For the text-containing cell, return its midpoint in (X, Y) coordinate format. 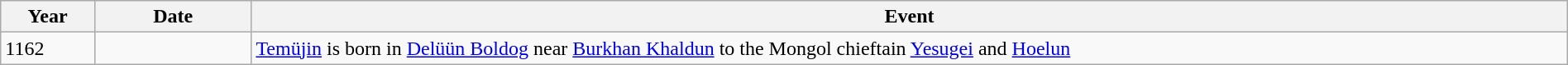
Date (172, 17)
Event (910, 17)
1162 (48, 48)
Year (48, 17)
Temüjin is born in Delüün Boldog near Burkhan Khaldun to the Mongol chieftain Yesugei and Hoelun (910, 48)
